Capture the cell that displays the provided text and extract its [x, y] central coordinate. 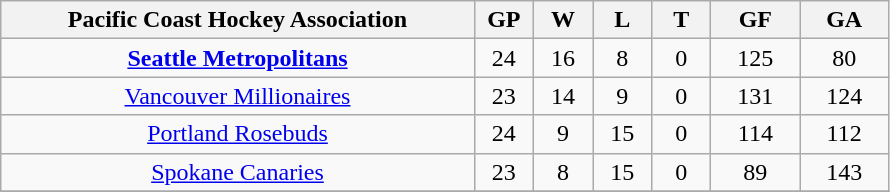
Spokane Canaries [238, 172]
124 [844, 96]
Portland Rosebuds [238, 134]
114 [756, 134]
112 [844, 134]
Pacific Coast Hockey Association [238, 20]
89 [756, 172]
GA [844, 20]
L [622, 20]
125 [756, 58]
14 [562, 96]
16 [562, 58]
GF [756, 20]
GP [504, 20]
143 [844, 172]
W [562, 20]
131 [756, 96]
Vancouver Millionaires [238, 96]
Seattle Metropolitans [238, 58]
T [682, 20]
80 [844, 58]
